Capture the cell that displays the provided text and extract its (X, Y) central coordinate. 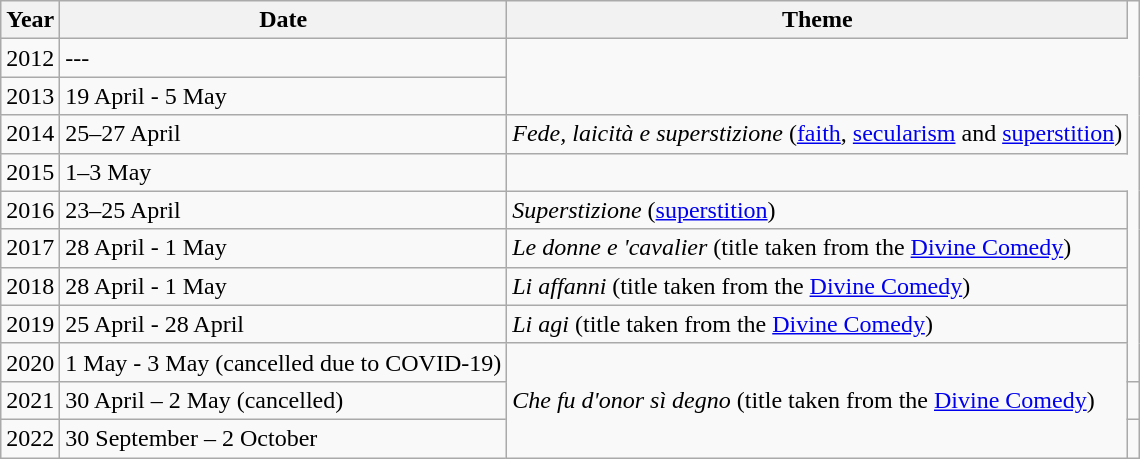
2019 (30, 324)
Theme (818, 20)
Che fu d'onor sì degno (title taken from the Divine Comedy) (818, 400)
2020 (30, 362)
Li affanni (title taken from the Divine Comedy) (818, 286)
Year (30, 20)
2015 (30, 172)
2013 (30, 96)
23–25 April (284, 210)
Superstizione (superstition) (818, 210)
Date (284, 20)
1–3 May (284, 172)
30 April – 2 May (cancelled) (284, 400)
2022 (30, 438)
19 April - 5 May (284, 96)
30 September – 2 October (284, 438)
2021 (30, 400)
2012 (30, 58)
2016 (30, 210)
25 April - 28 April (284, 324)
Fede, laicità e superstizione (faith, secularism and superstition) (818, 134)
--- (284, 58)
Li agi (title taken from the Divine Comedy) (818, 324)
25–27 April (284, 134)
2018 (30, 286)
2017 (30, 248)
1 May - 3 May (cancelled due to COVID-19) (284, 362)
Le donne e 'cavalier (title taken from the Divine Comedy) (818, 248)
2014 (30, 134)
